Provide the (X, Y) coordinate of the cell's center where the given text is located.  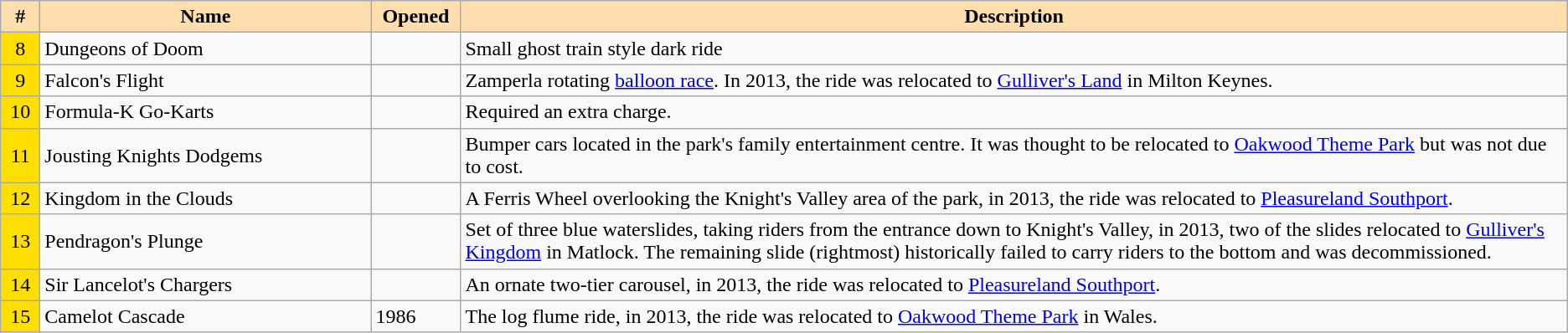
An ornate two-tier carousel, in 2013, the ride was relocated to Pleasureland Southport. (1014, 284)
Required an extra charge. (1014, 112)
13 (20, 241)
11 (20, 156)
The log flume ride, in 2013, the ride was relocated to Oakwood Theme Park in Wales. (1014, 316)
Description (1014, 17)
15 (20, 316)
1986 (415, 316)
Bumper cars located in the park's family entertainment centre. It was thought to be relocated to Oakwood Theme Park but was not due to cost. (1014, 156)
Sir Lancelot's Chargers (206, 284)
12 (20, 198)
10 (20, 112)
9 (20, 80)
Jousting Knights Dodgems (206, 156)
Kingdom in the Clouds (206, 198)
14 (20, 284)
Camelot Cascade (206, 316)
Dungeons of Doom (206, 49)
Zamperla rotating balloon race. In 2013, the ride was relocated to Gulliver's Land in Milton Keynes. (1014, 80)
Formula-K Go-Karts (206, 112)
Opened (415, 17)
# (20, 17)
Pendragon's Plunge (206, 241)
A Ferris Wheel overlooking the Knight's Valley area of the park, in 2013, the ride was relocated to Pleasureland Southport. (1014, 198)
8 (20, 49)
Name (206, 17)
Falcon's Flight (206, 80)
Small ghost train style dark ride (1014, 49)
